Locate the cell with the specified text and output its (x, y) center coordinate. 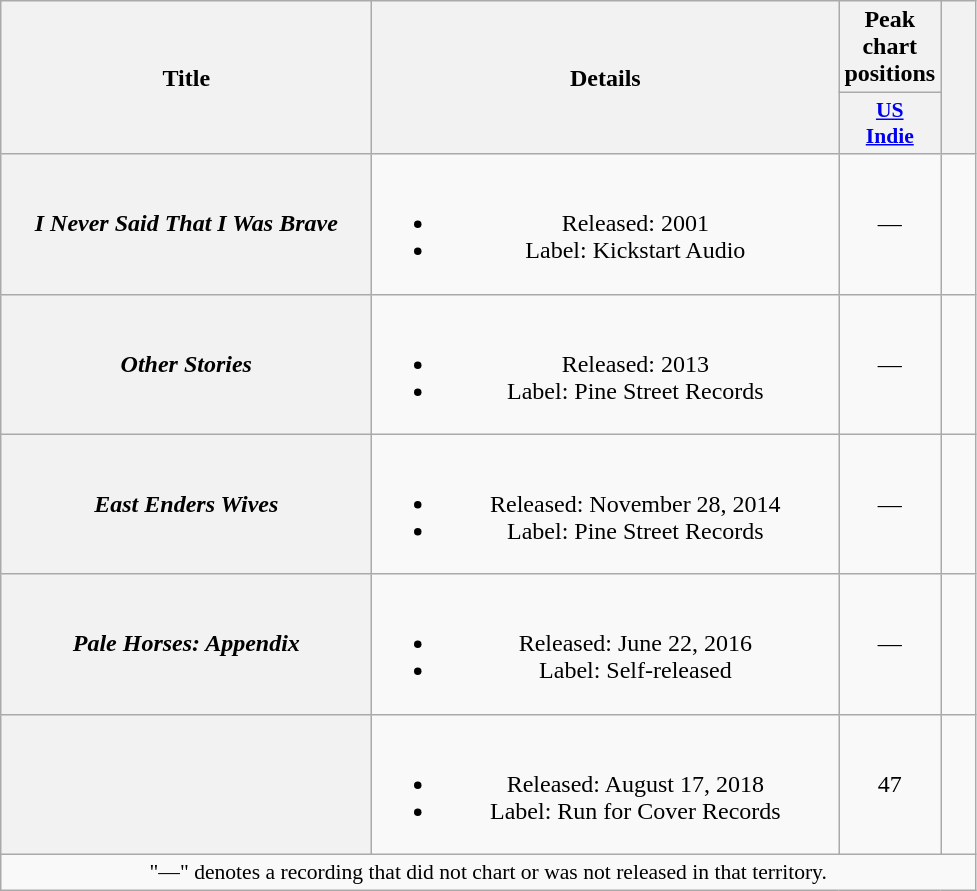
Peak chart positions (890, 47)
USIndie (890, 124)
Other Stories (186, 364)
Released: 2001Label: Kickstart Audio (606, 224)
Title (186, 78)
"—" denotes a recording that did not chart or was not released in that territory. (488, 872)
Details (606, 78)
Released: August 17, 2018Label: Run for Cover Records (606, 784)
I Never Said That I Was Brave (186, 224)
Released: November 28, 2014Label: Pine Street Records (606, 504)
Released: June 22, 2016Label: Self-released (606, 644)
East Enders Wives (186, 504)
47 (890, 784)
Pale Horses: Appendix (186, 644)
Released: 2013Label: Pine Street Records (606, 364)
